Capture the cell that displays the provided text and extract its (x, y) central coordinate. 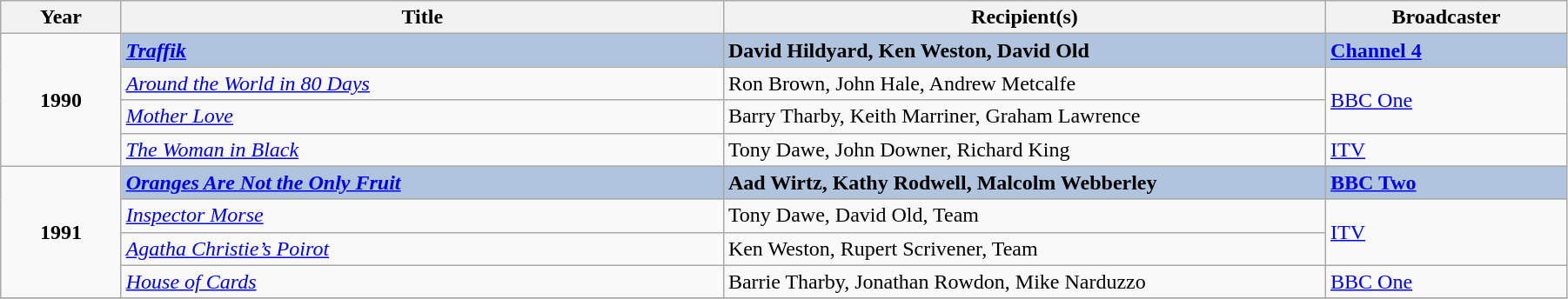
Around the World in 80 Days (422, 83)
Aad Wirtz, Kathy Rodwell, Malcolm Webberley (1024, 183)
Oranges Are Not the Only Fruit (422, 183)
BBC Two (1446, 183)
Mother Love (422, 116)
Channel 4 (1446, 50)
1990 (61, 100)
Agatha Christie’s Poirot (422, 249)
Ron Brown, John Hale, Andrew Metcalfe (1024, 83)
Traffik (422, 50)
Year (61, 17)
Ken Weston, Rupert Scrivener, Team (1024, 249)
Barry Tharby, Keith Marriner, Graham Lawrence (1024, 116)
David Hildyard, Ken Weston, David Old (1024, 50)
The Woman in Black (422, 149)
Tony Dawe, David Old, Team (1024, 216)
Barrie Tharby, Jonathan Rowdon, Mike Narduzzo (1024, 282)
Inspector Morse (422, 216)
Tony Dawe, John Downer, Richard King (1024, 149)
House of Cards (422, 282)
Title (422, 17)
Recipient(s) (1024, 17)
1991 (61, 232)
Broadcaster (1446, 17)
